Identify which cell holds the provided text, then report its [x, y] central coordinate. 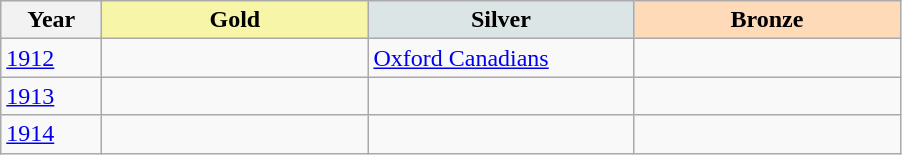
Oxford Canadians [501, 58]
1912 [52, 58]
Silver [501, 20]
1914 [52, 134]
Gold [235, 20]
1913 [52, 96]
Bronze [767, 20]
Year [52, 20]
